Identify which cell holds the provided text, then report its (X, Y) central coordinate. 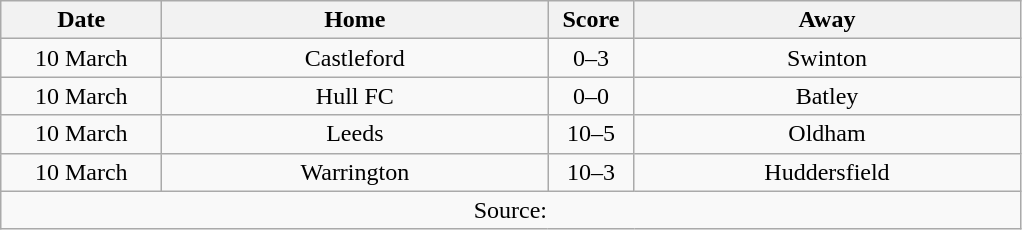
10–3 (591, 172)
Castleford (355, 58)
Date (82, 20)
Hull FC (355, 96)
Huddersfield (827, 172)
Home (355, 20)
Swinton (827, 58)
0–0 (591, 96)
Score (591, 20)
Away (827, 20)
10–5 (591, 134)
Oldham (827, 134)
Leeds (355, 134)
Warrington (355, 172)
Batley (827, 96)
Source: (510, 210)
0–3 (591, 58)
